Identify which cell holds the provided text, then report its (X, Y) central coordinate. 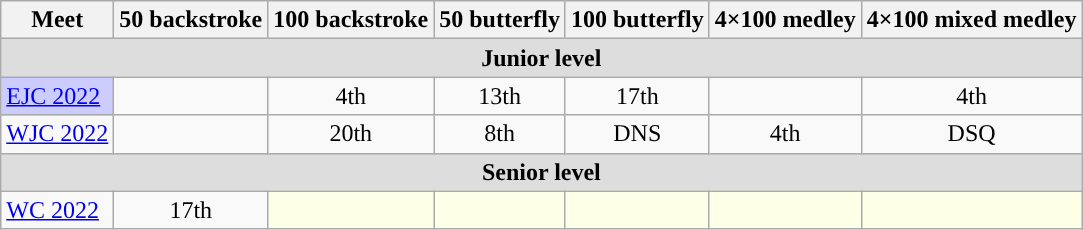
DNS (637, 134)
DSQ (972, 134)
50 backstroke (191, 20)
100 butterfly (637, 20)
100 backstroke (351, 20)
Meet (58, 20)
8th (500, 134)
Junior level (542, 58)
50 butterfly (500, 20)
4×100 medley (785, 20)
20th (351, 134)
4×100 mixed medley (972, 20)
13th (500, 96)
WC 2022 (58, 210)
EJC 2022 (58, 96)
Senior level (542, 172)
WJC 2022 (58, 134)
